For the text-containing cell, return its midpoint in (X, Y) coordinate format. 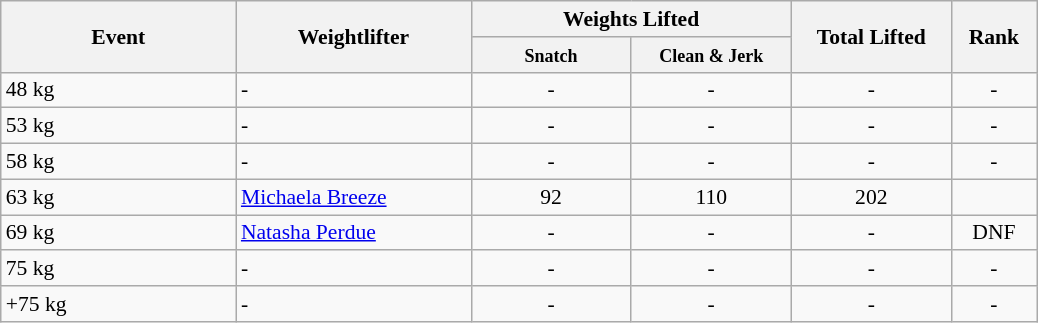
+75 kg (118, 304)
58 kg (118, 162)
63 kg (118, 197)
92 (551, 197)
Weights Lifted (631, 19)
Snatch (551, 55)
48 kg (118, 90)
69 kg (118, 233)
Event (118, 36)
Rank (994, 36)
75 kg (118, 269)
Natasha Perdue (354, 233)
Weightlifter (354, 36)
110 (711, 197)
Clean & Jerk (711, 55)
Total Lifted (871, 36)
53 kg (118, 126)
DNF (994, 233)
202 (871, 197)
Michaela Breeze (354, 197)
